For the text-containing cell, return its midpoint in (X, Y) coordinate format. 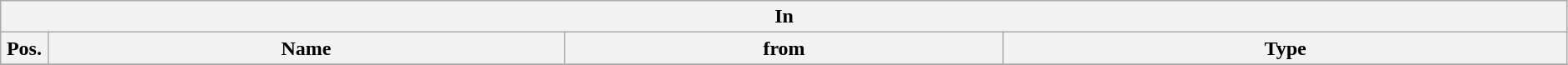
Type (1285, 48)
In (784, 17)
Pos. (24, 48)
Name (306, 48)
from (784, 48)
